Capture the cell that displays the provided text and extract its (x, y) central coordinate. 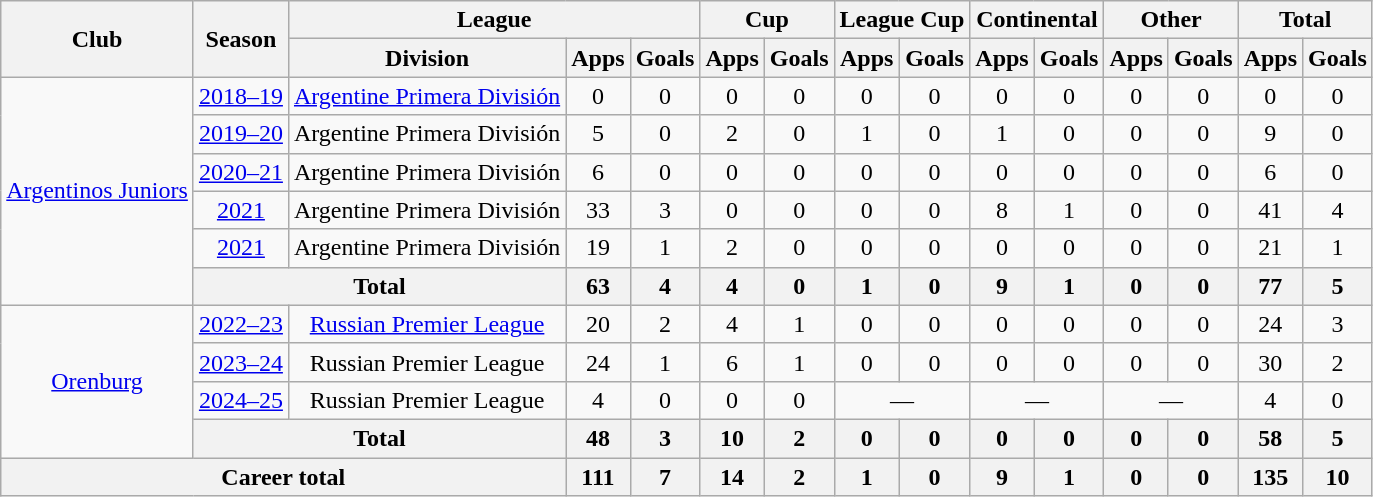
135 (1270, 477)
21 (1270, 248)
Other (1171, 20)
2023–24 (240, 362)
77 (1270, 286)
Cup (767, 20)
63 (598, 286)
33 (598, 210)
Continental (1037, 20)
2020–21 (240, 172)
League Cup (902, 20)
Career total (284, 477)
8 (1002, 210)
2018–19 (240, 96)
Season (240, 39)
58 (1270, 438)
30 (1270, 362)
Division (426, 58)
2024–25 (240, 400)
2022–23 (240, 324)
Argentinos Juniors (98, 191)
League (494, 20)
2019–20 (240, 134)
41 (1270, 210)
48 (598, 438)
14 (732, 477)
19 (598, 248)
Club (98, 39)
20 (598, 324)
Orenburg (98, 381)
111 (598, 477)
7 (665, 477)
